Return the [X, Y] coordinate for the center point of the cell that contains the specified text.  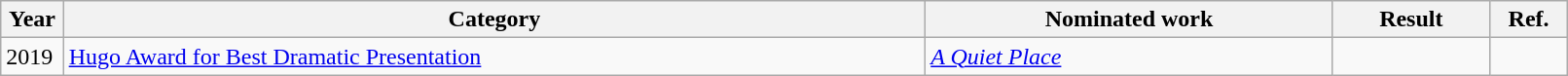
Year [32, 19]
Hugo Award for Best Dramatic Presentation [494, 57]
Category [494, 19]
Ref. [1528, 19]
A Quiet Place [1129, 57]
Nominated work [1129, 19]
Result [1411, 19]
2019 [32, 57]
